From the cell containing the given text, extract its center point as (x, y) coordinate. 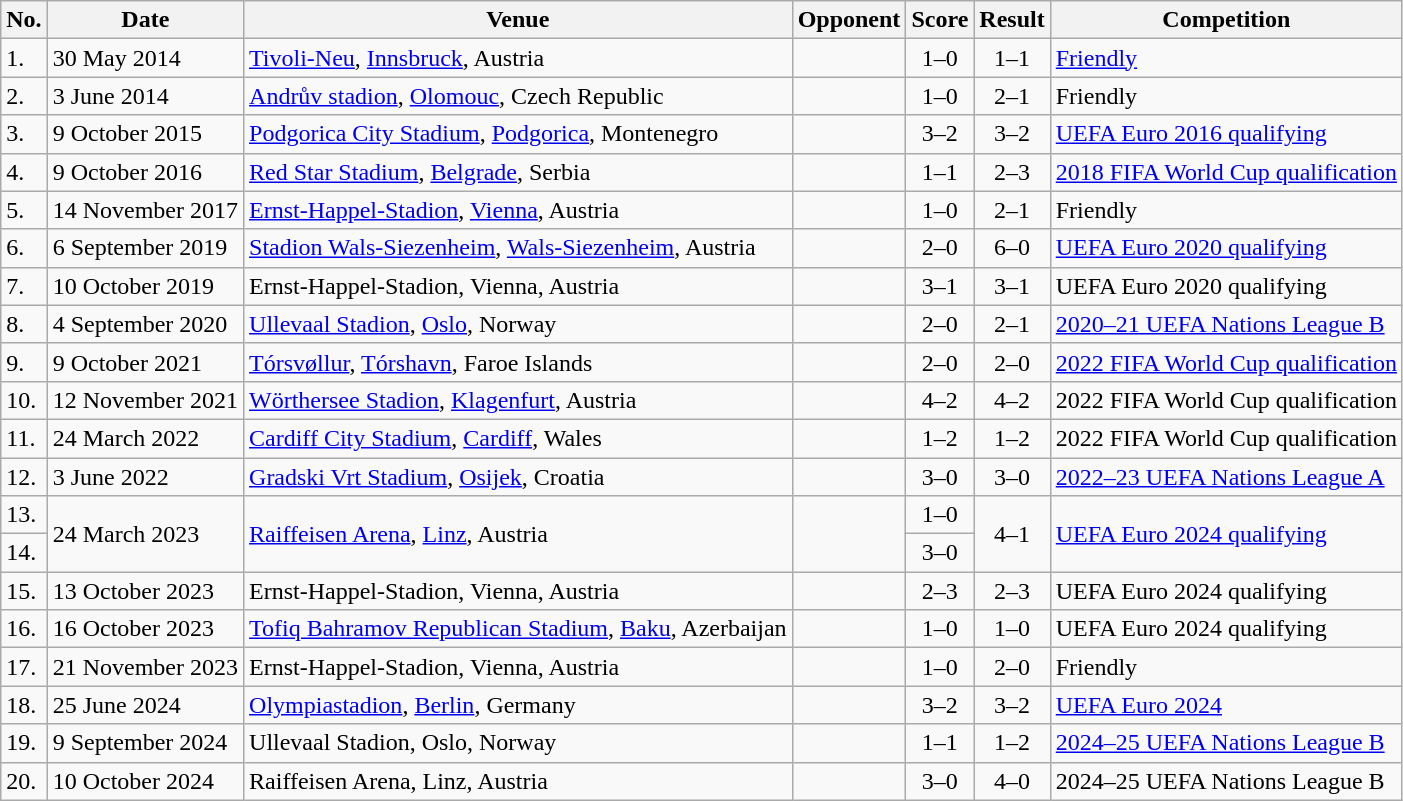
10 October 2024 (145, 781)
24 March 2023 (145, 534)
Podgorica City Stadium, Podgorica, Montenegro (518, 134)
6 September 2019 (145, 248)
12 November 2021 (145, 400)
UEFA Euro 2016 qualifying (1226, 134)
Competition (1226, 20)
12. (24, 477)
Red Star Stadium, Belgrade, Serbia (518, 172)
9 September 2024 (145, 743)
Olympiastadion, Berlin, Germany (518, 705)
9 October 2015 (145, 134)
9. (24, 362)
10. (24, 400)
Score (940, 20)
Stadion Wals-Siezenheim, Wals-Siezenheim, Austria (518, 248)
9 October 2021 (145, 362)
11. (24, 438)
Date (145, 20)
Result (1012, 20)
1. (24, 58)
Tórsvøllur, Tórshavn, Faroe Islands (518, 362)
21 November 2023 (145, 667)
13 October 2023 (145, 591)
9 October 2016 (145, 172)
8. (24, 324)
2018 FIFA World Cup qualification (1226, 172)
Andrův stadion, Olomouc, Czech Republic (518, 96)
5. (24, 210)
No. (24, 20)
2020–21 UEFA Nations League B (1226, 324)
Venue (518, 20)
30 May 2014 (145, 58)
17. (24, 667)
18. (24, 705)
Wörthersee Stadion, Klagenfurt, Austria (518, 400)
Tivoli-Neu, Innsbruck, Austria (518, 58)
4. (24, 172)
7. (24, 286)
2. (24, 96)
2022–23 UEFA Nations League A (1226, 477)
25 June 2024 (145, 705)
3 June 2014 (145, 96)
19. (24, 743)
6–0 (1012, 248)
Cardiff City Stadium, Cardiff, Wales (518, 438)
3 June 2022 (145, 477)
13. (24, 515)
Opponent (849, 20)
16 October 2023 (145, 629)
6. (24, 248)
Gradski Vrt Stadium, Osijek, Croatia (518, 477)
3. (24, 134)
UEFA Euro 2024 (1226, 705)
16. (24, 629)
4–0 (1012, 781)
15. (24, 591)
10 October 2019 (145, 286)
4 September 2020 (145, 324)
Tofiq Bahramov Republican Stadium, Baku, Azerbaijan (518, 629)
20. (24, 781)
4–1 (1012, 534)
14. (24, 553)
24 March 2022 (145, 438)
14 November 2017 (145, 210)
